Return the [x, y] coordinate for the center point of the cell that contains the specified text.  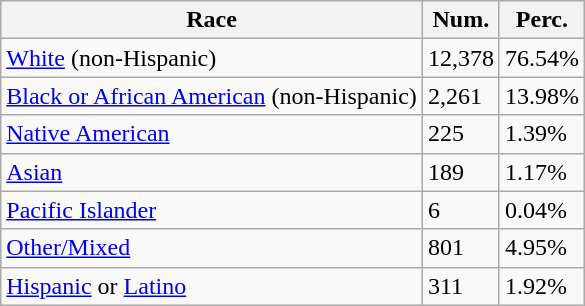
1.17% [542, 172]
Num. [460, 20]
4.95% [542, 248]
Black or African American (non-Hispanic) [212, 96]
1.92% [542, 286]
6 [460, 210]
0.04% [542, 210]
76.54% [542, 58]
13.98% [542, 96]
2,261 [460, 96]
Race [212, 20]
Pacific Islander [212, 210]
189 [460, 172]
Asian [212, 172]
12,378 [460, 58]
225 [460, 134]
Native American [212, 134]
801 [460, 248]
1.39% [542, 134]
Other/Mixed [212, 248]
Perc. [542, 20]
Hispanic or Latino [212, 286]
311 [460, 286]
White (non-Hispanic) [212, 58]
